Locate the cell with the specified text and output its (X, Y) center coordinate. 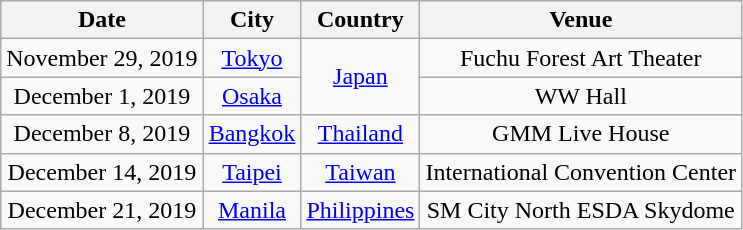
Venue (581, 20)
Taipei (252, 172)
Bangkok (252, 134)
December 14, 2019 (102, 172)
City (252, 20)
Thailand (360, 134)
Philippines (360, 210)
GMM Live House (581, 134)
December 21, 2019 (102, 210)
SM City North ESDA Skydome (581, 210)
Fuchu Forest Art Theater (581, 58)
WW Hall (581, 96)
Country (360, 20)
Taiwan (360, 172)
December 1, 2019 (102, 96)
International Convention Center (581, 172)
Osaka (252, 96)
Japan (360, 77)
November 29, 2019 (102, 58)
Manila (252, 210)
December 8, 2019 (102, 134)
Date (102, 20)
Tokyo (252, 58)
